For the text-containing cell, return its midpoint in (x, y) coordinate format. 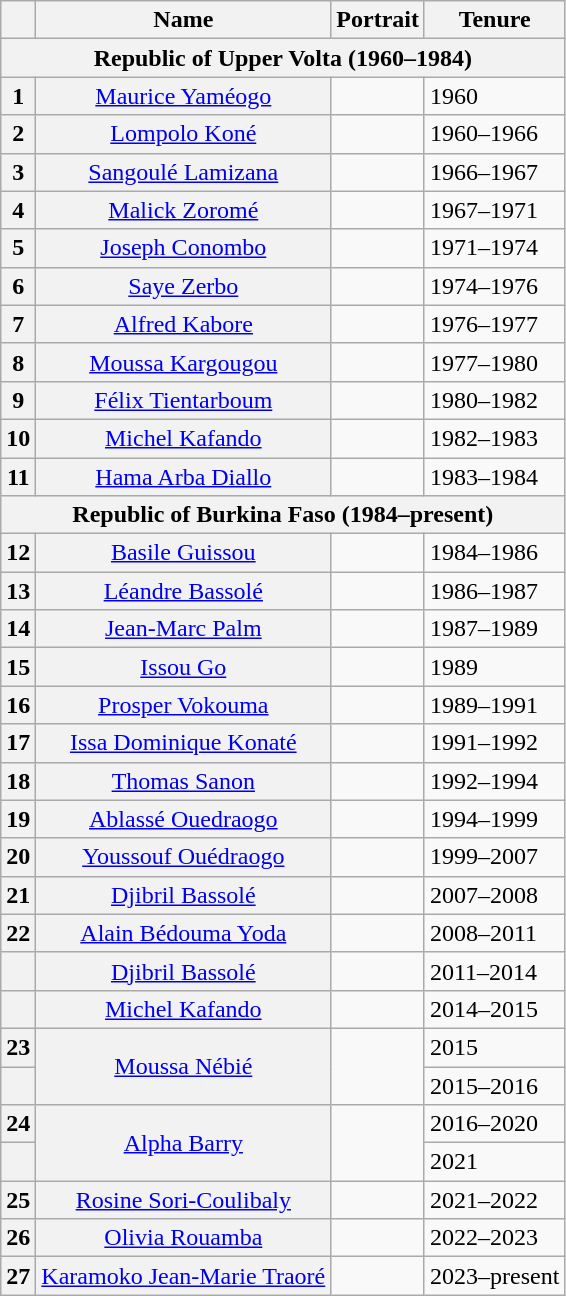
Joseph Conombo (184, 248)
1967–1971 (494, 210)
27 (18, 1276)
26 (18, 1238)
Olivia Rouamba (184, 1238)
1984–1986 (494, 553)
Republic of Upper Volta (1960–1984) (283, 58)
Lompolo Koné (184, 134)
19 (18, 819)
1976–1977 (494, 324)
1983–1984 (494, 477)
4 (18, 210)
Basile Guissou (184, 553)
25 (18, 1200)
1989–1991 (494, 705)
5 (18, 248)
Name (184, 20)
2023–present (494, 1276)
22 (18, 933)
Félix Tientarboum (184, 400)
Republic of Burkina Faso (1984–present) (283, 515)
Portrait (378, 20)
Alain Bédouma Yoda (184, 933)
Hama Arba Diallo (184, 477)
1971–1974 (494, 248)
Ablassé Ouedraogo (184, 819)
24 (18, 1124)
1986–1987 (494, 591)
14 (18, 629)
1992–1994 (494, 781)
17 (18, 743)
1960–1966 (494, 134)
Prosper Vokouma (184, 705)
2022–2023 (494, 1238)
2021–2022 (494, 1200)
23 (18, 1047)
Karamoko Jean-Marie Traoré (184, 1276)
6 (18, 286)
20 (18, 857)
1977–1980 (494, 362)
2007–2008 (494, 895)
1960 (494, 96)
1989 (494, 667)
Alfred Kabore (184, 324)
Malick Zoromé (184, 210)
Youssouf Ouédraogo (184, 857)
Issou Go (184, 667)
Saye Zerbo (184, 286)
2014–2015 (494, 1009)
Moussa Nébié (184, 1066)
2021 (494, 1162)
Maurice Yaméogo (184, 96)
2015–2016 (494, 1085)
Issa Dominique Konaté (184, 743)
Sangoulé Lamizana (184, 172)
2016–2020 (494, 1124)
3 (18, 172)
1987–1989 (494, 629)
2011–2014 (494, 971)
Tenure (494, 20)
1 (18, 96)
Thomas Sanon (184, 781)
11 (18, 477)
1980–1982 (494, 400)
1966–1967 (494, 172)
2 (18, 134)
16 (18, 705)
Léandre Bassolé (184, 591)
1974–1976 (494, 286)
2015 (494, 1047)
1991–1992 (494, 743)
1982–1983 (494, 438)
9 (18, 400)
Jean-Marc Palm (184, 629)
10 (18, 438)
Moussa Kargougou (184, 362)
7 (18, 324)
15 (18, 667)
18 (18, 781)
12 (18, 553)
Rosine Sori-Coulibaly (184, 1200)
21 (18, 895)
1994–1999 (494, 819)
2008–2011 (494, 933)
1999–2007 (494, 857)
8 (18, 362)
13 (18, 591)
Alpha Barry (184, 1143)
